Capture the cell that displays the provided text and extract its (x, y) central coordinate. 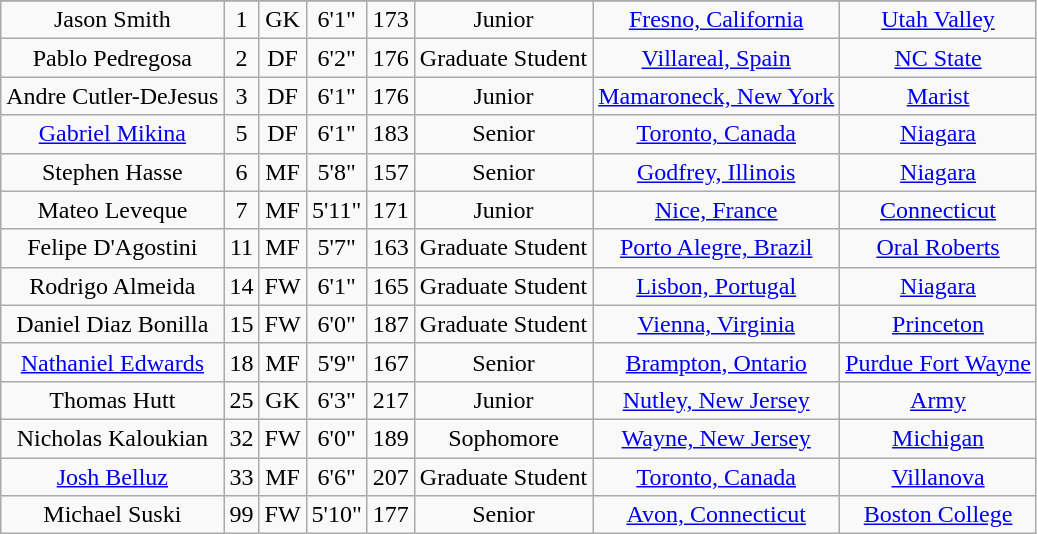
183 (390, 134)
11 (242, 248)
14 (242, 286)
Felipe D'Agostini (112, 248)
177 (390, 515)
Marist (938, 96)
Andre Cutler-DeJesus (112, 96)
6'6" (336, 477)
5'8" (336, 172)
Avon, Connecticut (716, 515)
157 (390, 172)
Daniel Diaz Bonilla (112, 324)
5'9" (336, 362)
6'3" (336, 400)
5'7" (336, 248)
Princeton (938, 324)
32 (242, 438)
Lisbon, Portugal (716, 286)
Mamaroneck, New York (716, 96)
Wayne, New Jersey (716, 438)
173 (390, 20)
99 (242, 515)
Brampton, Ontario (716, 362)
Nicholas Kaloukian (112, 438)
207 (390, 477)
15 (242, 324)
171 (390, 210)
165 (390, 286)
Michigan (938, 438)
Nathaniel Edwards (112, 362)
5'10" (336, 515)
Nutley, New Jersey (716, 400)
7 (242, 210)
187 (390, 324)
2 (242, 58)
167 (390, 362)
1 (242, 20)
Gabriel Mikina (112, 134)
Nice, France (716, 210)
163 (390, 248)
25 (242, 400)
Villanova (938, 477)
Pablo Pedregosa (112, 58)
217 (390, 400)
NC State (938, 58)
Villareal, Spain (716, 58)
189 (390, 438)
Boston College (938, 515)
Michael Suski (112, 515)
Purdue Fort Wayne (938, 362)
33 (242, 477)
Mateo Leveque (112, 210)
6 (242, 172)
Josh Belluz (112, 477)
Rodrigo Almeida (112, 286)
Thomas Hutt (112, 400)
Oral Roberts (938, 248)
5 (242, 134)
Godfrey, Illinois (716, 172)
Porto Alegre, Brazil (716, 248)
Fresno, California (716, 20)
5'11" (336, 210)
Army (938, 400)
Connecticut (938, 210)
Jason Smith (112, 20)
6'2" (336, 58)
18 (242, 362)
Sophomore (503, 438)
Vienna, Virginia (716, 324)
Utah Valley (938, 20)
3 (242, 96)
Stephen Hasse (112, 172)
